Find where the given text appears and provide that cell's center as (X, Y) coordinate. 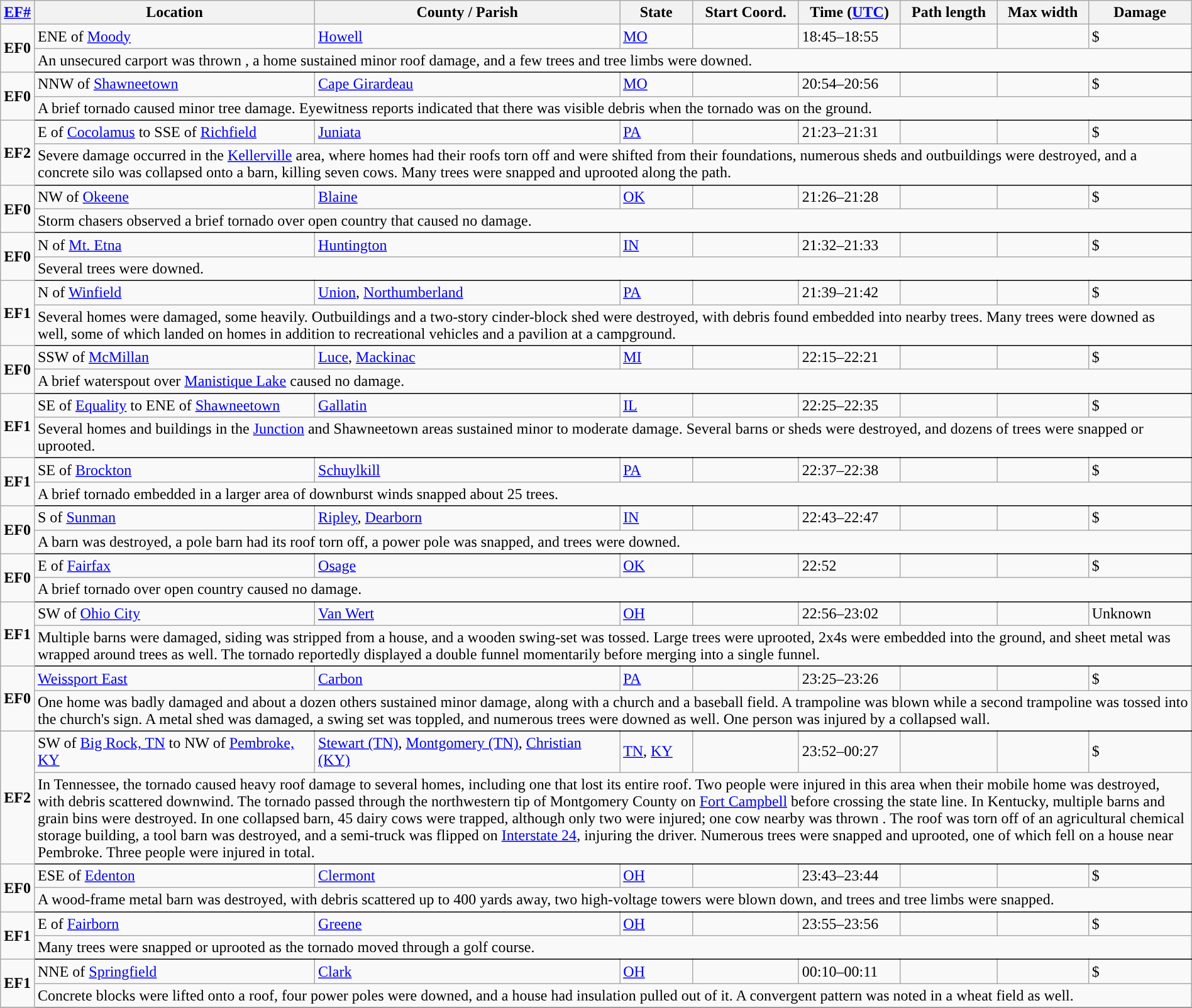
SE of Equality to ENE of Shawneetown (174, 405)
Blaine (468, 197)
Union, Northumberland (468, 292)
20:54–20:56 (849, 84)
SW of Big Rock, TN to NW of Pembroke, KY (174, 752)
IL (656, 405)
County / Parish (468, 13)
A brief tornado caused minor tree damage. Eyewitness reports indicated that there was visible debris when the tornado was on the ground. (612, 108)
SSW of McMillan (174, 358)
Time (UTC) (849, 13)
23:43–23:44 (849, 876)
23:52–00:27 (849, 752)
Weissport East (174, 678)
Greene (468, 924)
18:45–18:55 (849, 36)
S of Sunman (174, 518)
SE of Brockton (174, 470)
23:55–23:56 (849, 924)
A brief waterspout over Manistique Lake caused no damage. (612, 381)
E of Fairfax (174, 566)
Osage (468, 566)
A brief tornado embedded in a larger area of downburst winds snapped about 25 trees. (612, 494)
Howell (468, 36)
21:23–21:31 (849, 132)
23:25–23:26 (849, 678)
N of Winfield (174, 292)
E of Fairborn (174, 924)
SW of Ohio City (174, 613)
Storm chasers observed a brief tornado over open country that caused no damage. (612, 221)
NNW of Shawneetown (174, 84)
Damage (1140, 13)
TN, KY (656, 752)
NNE of Springfield (174, 972)
21:39–21:42 (849, 292)
Max width (1042, 13)
Several trees were downed. (612, 268)
22:52 (849, 566)
Juniata (468, 132)
ENE of Moody (174, 36)
Many trees were snapped or uprooted as the tornado moved through a golf course. (612, 948)
21:26–21:28 (849, 197)
Start Coord. (746, 13)
22:43–22:47 (849, 518)
Gallatin (468, 405)
E of Cocolamus to SSE of Richfield (174, 132)
22:15–22:21 (849, 358)
Location (174, 13)
Luce, Mackinac (468, 358)
A brief tornado over open country caused no damage. (612, 589)
Unknown (1140, 613)
Clark (468, 972)
22:25–22:35 (849, 405)
N of Mt. Etna (174, 244)
Van Wert (468, 613)
00:10–00:11 (849, 972)
Cape Girardeau (468, 84)
Clermont (468, 876)
State (656, 13)
Ripley, Dearborn (468, 518)
MI (656, 358)
ESE of Edenton (174, 876)
Path length (949, 13)
22:56–23:02 (849, 613)
EF# (18, 13)
An unsecured carport was thrown , a home sustained minor roof damage, and a few trees and tree limbs were downed. (612, 60)
Huntington (468, 244)
Stewart (TN), Montgomery (TN), Christian (KY) (468, 752)
NW of Okeene (174, 197)
Schuylkill (468, 470)
Carbon (468, 678)
A barn was destroyed, a pole barn had its roof torn off, a power pole was snapped, and trees were downed. (612, 542)
22:37–22:38 (849, 470)
21:32–21:33 (849, 244)
